Identify which cell holds the provided text, then report its (X, Y) central coordinate. 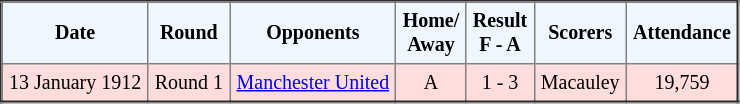
Macauley (580, 83)
13 January 1912 (75, 83)
Round (189, 33)
Manchester United (313, 83)
Scorers (580, 33)
19,759 (682, 83)
Round 1 (189, 83)
1 - 3 (500, 83)
Date (75, 33)
Attendance (682, 33)
Home/Away (431, 33)
Opponents (313, 33)
A (431, 83)
ResultF - A (500, 33)
